Capture the cell that displays the provided text and extract its (x, y) central coordinate. 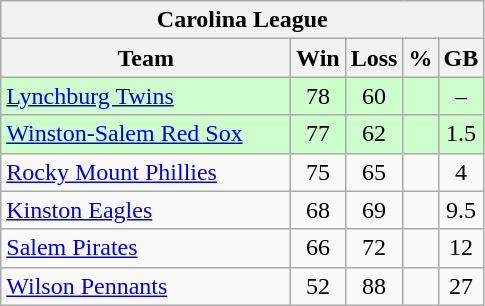
% (420, 58)
Win (318, 58)
4 (461, 172)
Rocky Mount Phillies (146, 172)
– (461, 96)
77 (318, 134)
60 (374, 96)
78 (318, 96)
68 (318, 210)
72 (374, 248)
75 (318, 172)
Winston-Salem Red Sox (146, 134)
65 (374, 172)
GB (461, 58)
62 (374, 134)
Wilson Pennants (146, 286)
52 (318, 286)
12 (461, 248)
66 (318, 248)
Salem Pirates (146, 248)
69 (374, 210)
Team (146, 58)
88 (374, 286)
Carolina League (242, 20)
9.5 (461, 210)
1.5 (461, 134)
Loss (374, 58)
Kinston Eagles (146, 210)
Lynchburg Twins (146, 96)
27 (461, 286)
